Capture the cell that displays the provided text and extract its (x, y) central coordinate. 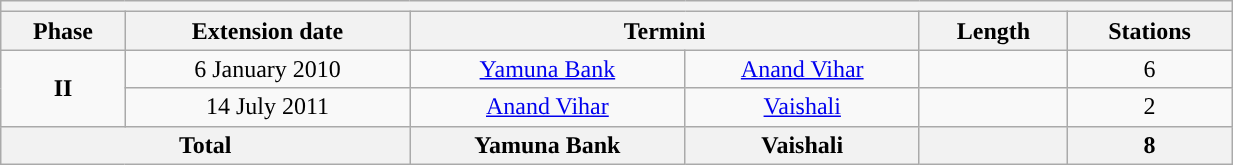
14 July 2011 (268, 107)
6 January 2010 (268, 69)
8 (1149, 145)
II (63, 88)
Stations (1149, 31)
Length (993, 31)
Extension date (268, 31)
2 (1149, 107)
Termini (665, 31)
Total (206, 145)
6 (1149, 69)
Phase (63, 31)
